Determine the [x, y] coordinate at the center of the cell enclosing the given text.  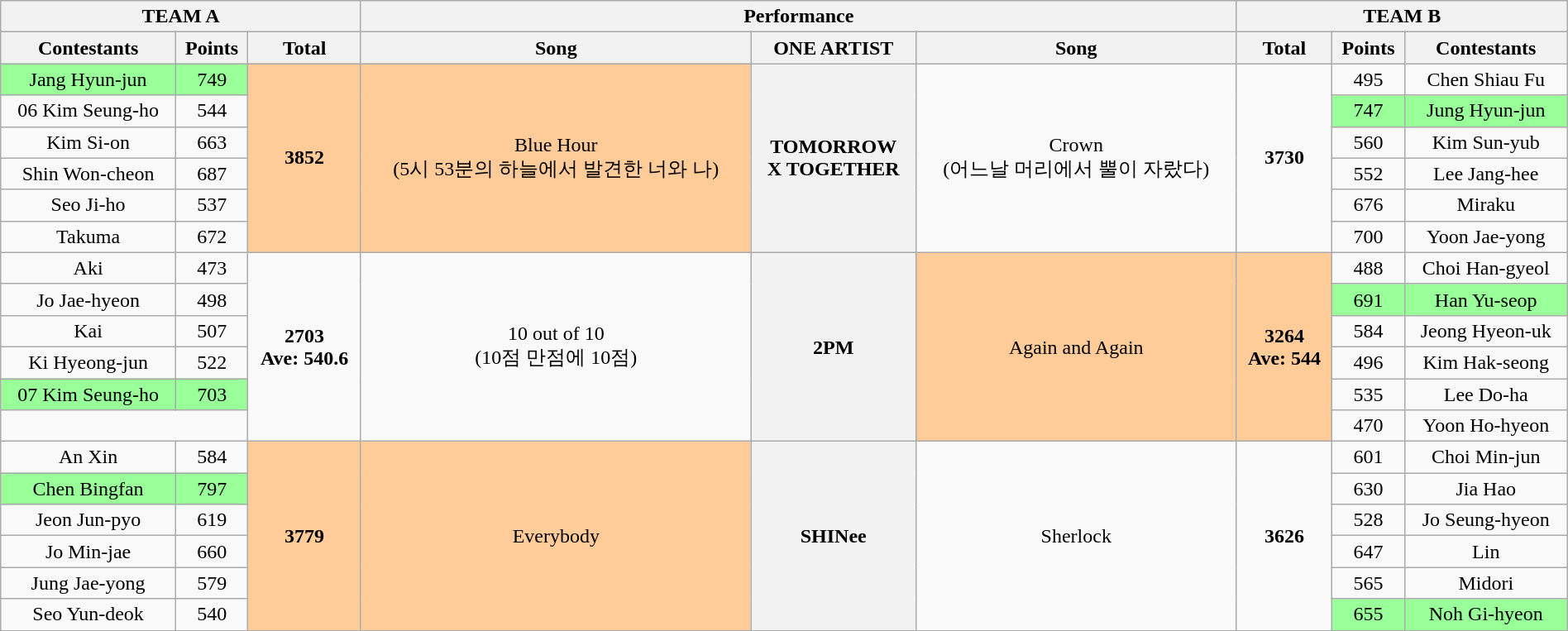
Jo Jae-hyeon [88, 299]
3730 [1284, 158]
630 [1368, 489]
Yoon Jae-yong [1485, 237]
Noh Gi-hyeon [1485, 614]
Kim Sun-yub [1485, 142]
Kim Hak-seong [1485, 362]
Seo Ji-ho [88, 205]
488 [1368, 268]
Ki Hyeong-jun [88, 362]
660 [212, 552]
Everybody [556, 536]
3626 [1284, 536]
10 out of 10(10점 만점에 10점) [556, 347]
Jo Min-jae [88, 552]
700 [1368, 237]
Midori [1485, 583]
Jeong Hyeon-uk [1485, 331]
687 [212, 174]
Jeon Jun-pyo [88, 520]
3779 [304, 536]
552 [1368, 174]
749 [212, 79]
Choi Min-jun [1485, 457]
528 [1368, 520]
Miraku [1485, 205]
473 [212, 268]
Han Yu-seop [1485, 299]
Blue Hour(5시 53분의 하늘에서 발견한 너와 나) [556, 158]
537 [212, 205]
544 [212, 111]
Lin [1485, 552]
Choi Han-gyeol [1485, 268]
Yoon Ho-hyeon [1485, 426]
06 Kim Seung-ho [88, 111]
691 [1368, 299]
672 [212, 237]
601 [1368, 457]
703 [212, 394]
647 [1368, 552]
Jung Jae-yong [88, 583]
TEAM B [1402, 17]
Lee Jang-hee [1485, 174]
Kim Si-on [88, 142]
Jung Hyun-jun [1485, 111]
797 [212, 489]
2PM [834, 347]
540 [212, 614]
663 [212, 142]
Kai [88, 331]
Chen Shiau Fu [1485, 79]
565 [1368, 583]
Jo Seung-hyeon [1485, 520]
ONE ARTIST [834, 48]
SHINee [834, 536]
496 [1368, 362]
535 [1368, 394]
TOMORROWX TOGETHER [834, 158]
Seo Yun-deok [88, 614]
Performance [799, 17]
470 [1368, 426]
495 [1368, 79]
Chen Bingfan [88, 489]
655 [1368, 614]
Aki [88, 268]
Jang Hyun-jun [88, 79]
522 [212, 362]
Sherlock [1076, 536]
An Xin [88, 457]
498 [212, 299]
3852 [304, 158]
579 [212, 583]
619 [212, 520]
TEAM A [181, 17]
07 Kim Seung-ho [88, 394]
Crown(어느날 머리에서 뿔이 자랐다) [1076, 158]
Shin Won-cheon [88, 174]
560 [1368, 142]
2703Ave: 540.6 [304, 347]
676 [1368, 205]
507 [212, 331]
747 [1368, 111]
Takuma [88, 237]
Lee Do-ha [1485, 394]
Jia Hao [1485, 489]
Again and Again [1076, 347]
3264Ave: 544 [1284, 347]
